Search for the cell housing the specified text and yield its [x, y] center coordinate. 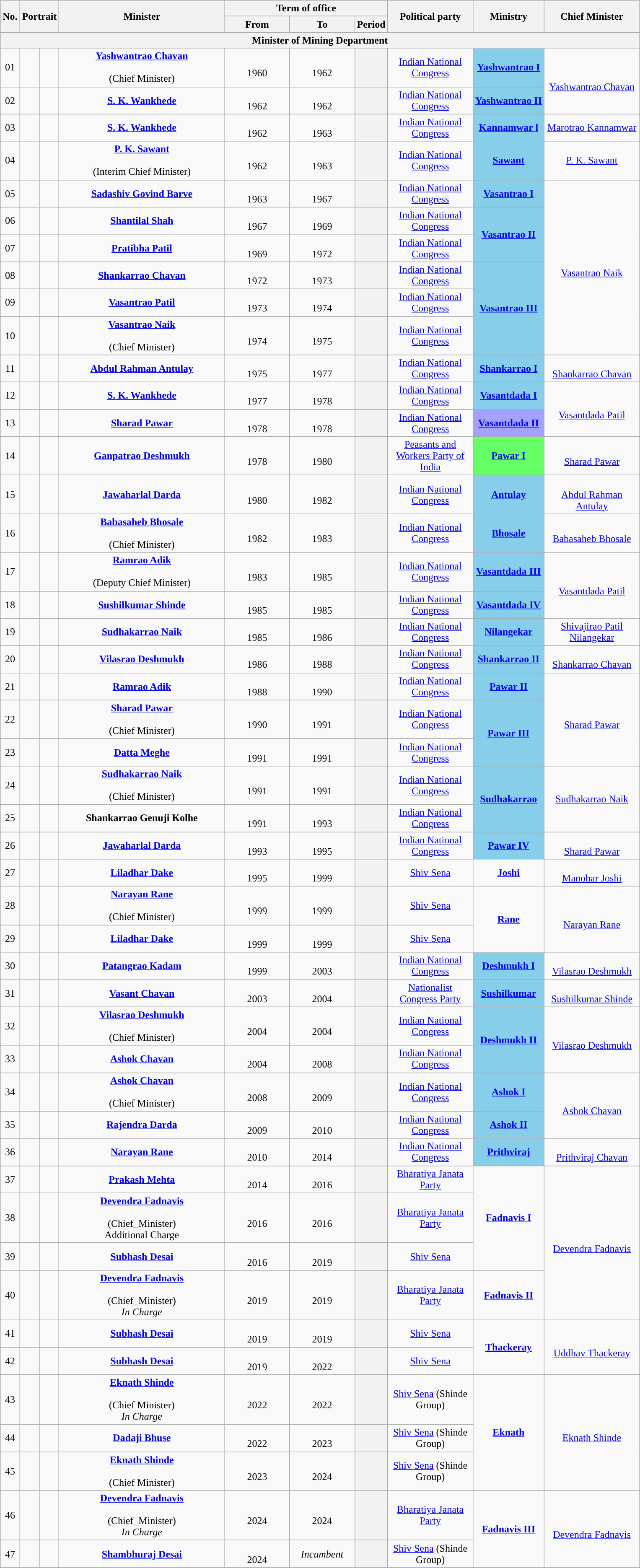
Deshmukh I [508, 966]
Yashwantrao Chavan [592, 81]
Minister [142, 16]
Eknath [508, 1433]
25 [10, 818]
37 [10, 1179]
Ashok II [508, 1125]
Sharad Pawar (Chief Minister) [142, 719]
Fadnavis II [508, 1295]
Pawar II [508, 687]
To [322, 24]
14 [10, 456]
06 [10, 220]
Fadnavis III [508, 1529]
Pawar IV [508, 845]
Political party [430, 16]
Vasantdada IV [508, 604]
Dadaji Bhuse [142, 1438]
17 [10, 572]
29 [10, 939]
Incumbent [322, 1554]
No. [10, 16]
Rajendra Darda [142, 1125]
Babasaheb Bhosale (Chief Minister) [142, 533]
Shankarrao I [508, 369]
35 [10, 1125]
08 [10, 275]
P. K. Sawant (Interim Chief Minister) [142, 161]
03 [10, 127]
22 [10, 719]
23 [10, 752]
Shantilal Shah [142, 220]
Manohar Joshi [592, 873]
Vilasrao Deshmukh (Chief Minister) [142, 1026]
Sadashiv Govind Barve [142, 194]
Eknath Shinde (Chief Minister)In Charge [142, 1400]
Joshi [508, 873]
Vasantrao III [508, 308]
Yashwantrao II [508, 101]
Term of office [306, 8]
Datta Meghe [142, 752]
Ashok Chavan (Chief Minister) [142, 1092]
Kannamwar l [508, 127]
Ministry [508, 16]
Rane [508, 920]
Devendra Fadnavis (Chief_Minister) Additional Charge [142, 1218]
Yashwantrao Chavan (Chief Minister) [142, 67]
Uddhav Thackeray [592, 1347]
Pawar III [508, 733]
20 [10, 659]
10 [10, 335]
12 [10, 396]
07 [10, 248]
32 [10, 1026]
Vasantdada III [508, 572]
31 [10, 993]
39 [10, 1257]
38 [10, 1218]
Antulay [508, 495]
16 [10, 533]
44 [10, 1438]
Nilangekar [508, 632]
Sudhakarrao Naik (Chief Minister) [142, 785]
Prakash Mehta [142, 1179]
Portrait [39, 16]
09 [10, 303]
30 [10, 966]
26 [10, 845]
41 [10, 1334]
Yashwantrao I [508, 67]
Pratibha Patil [142, 248]
Vasantdada II [508, 423]
Sudhakarrao [508, 799]
Ganpatrao Deshmukh [142, 456]
Vasantrao II [508, 234]
Vasantdada I [508, 396]
Shankarrao Genuji Kolhe [142, 818]
02 [10, 101]
27 [10, 873]
Fadnavis I [508, 1218]
36 [10, 1152]
13 [10, 423]
Sushilkumar [508, 993]
Shivajirao Patil Nilangekar [592, 632]
42 [10, 1361]
Marotrao Kannamwar [592, 127]
1960 [257, 67]
Prithviraj [508, 1152]
Ashok I [508, 1092]
43 [10, 1400]
Narayan Rane (Chief Minister) [142, 906]
Vasantrao Naik [592, 267]
Eknath Shinde [592, 1433]
Minister of Mining Department [320, 40]
Thackeray [508, 1347]
Sawant [508, 161]
46 [10, 1516]
11 [10, 369]
21 [10, 687]
18 [10, 604]
Shambhuraj Desai [142, 1554]
Bhosale [508, 533]
Peasants and Workers Party of India [430, 456]
P. K. Sawant [592, 161]
19 [10, 632]
04 [10, 161]
15 [10, 495]
28 [10, 906]
Vasant Chavan [142, 993]
Eknath Shinde (Chief Minister) [142, 1471]
Shankarrao II [508, 659]
01 [10, 67]
Nationalist Congress Party [430, 993]
33 [10, 1059]
45 [10, 1471]
Patangrao Kadam [142, 966]
Pawar I [508, 456]
Deshmukh II [508, 1039]
47 [10, 1554]
Vasantrao Patil [142, 303]
Ramrao Adik (Deputy Chief Minister) [142, 572]
Chief Minister [592, 16]
Babasaheb Bhosale [592, 533]
Ramrao Adik [142, 687]
From [257, 24]
Prithviraj Chavan [592, 1152]
24 [10, 785]
Vasantrao Naik (Chief Minister) [142, 335]
34 [10, 1092]
Vasantrao I [508, 194]
05 [10, 194]
40 [10, 1295]
Period [371, 24]
